Locate the cell with the specified text and output its (x, y) center coordinate. 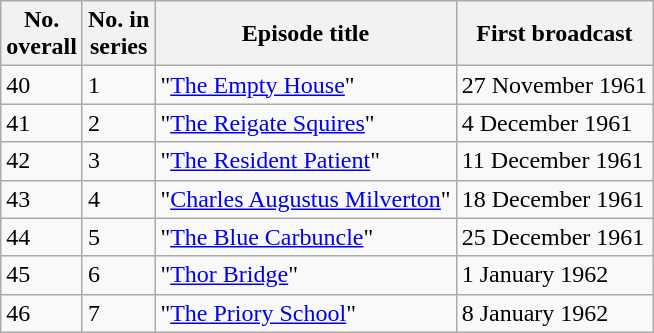
45 (42, 275)
"Thor Bridge" (306, 275)
18 December 1961 (554, 199)
42 (42, 161)
43 (42, 199)
"Charles Augustus Milverton" (306, 199)
25 December 1961 (554, 237)
27 November 1961 (554, 85)
1 January 1962 (554, 275)
"The Blue Carbuncle" (306, 237)
4 (118, 199)
"The Empty House" (306, 85)
40 (42, 85)
3 (118, 161)
1 (118, 85)
First broadcast (554, 34)
11 December 1961 (554, 161)
Episode title (306, 34)
No. inseries (118, 34)
2 (118, 123)
4 December 1961 (554, 123)
44 (42, 237)
"The Reigate Squires" (306, 123)
7 (118, 313)
46 (42, 313)
5 (118, 237)
"The Priory School" (306, 313)
6 (118, 275)
No.overall (42, 34)
41 (42, 123)
8 January 1962 (554, 313)
"The Resident Patient" (306, 161)
